Locate the cell with the specified text and output its (x, y) center coordinate. 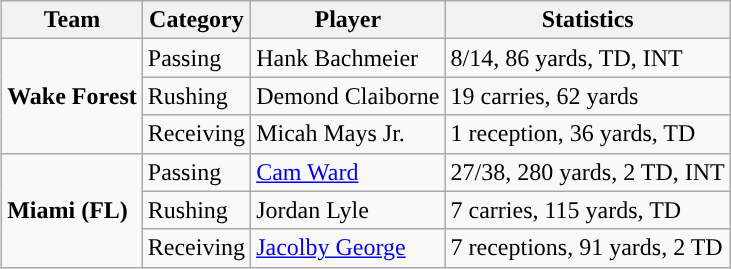
Player (348, 20)
19 carries, 62 yards (588, 96)
Jordan Lyle (348, 210)
27/38, 280 yards, 2 TD, INT (588, 172)
Jacolby George (348, 248)
7 receptions, 91 yards, 2 TD (588, 248)
1 reception, 36 yards, TD (588, 134)
8/14, 86 yards, TD, INT (588, 58)
Hank Bachmeier (348, 58)
Micah Mays Jr. (348, 134)
Demond Claiborne (348, 96)
Wake Forest (72, 96)
Statistics (588, 20)
7 carries, 115 yards, TD (588, 210)
Team (72, 20)
Category (196, 20)
Cam Ward (348, 172)
Miami (FL) (72, 210)
